Pinpoint the cell where the given text exists, returning its (x, y) midpoint coordinate. 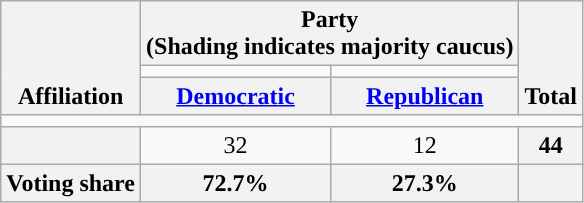
Total (551, 58)
Voting share (71, 183)
Republican (425, 96)
Party (Shading indicates majority caucus) (330, 34)
44 (551, 145)
Affiliation (71, 58)
12 (425, 145)
Democratic (236, 96)
27.3% (425, 183)
72.7% (236, 183)
32 (236, 145)
